Output the (X, Y) coordinate of the center of the cell containing the given text.  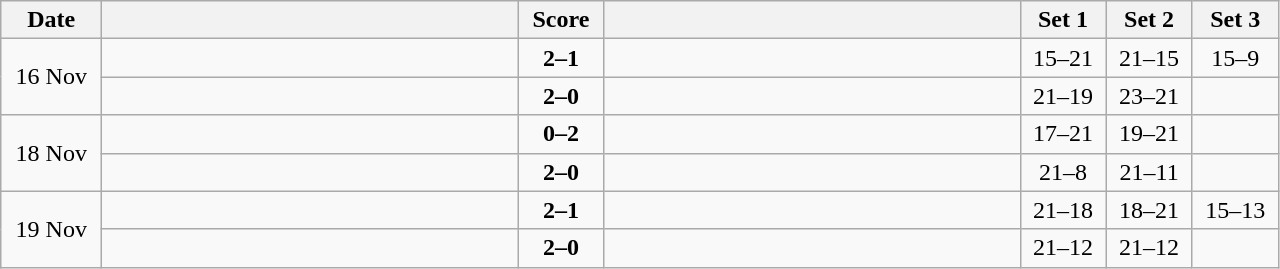
21–19 (1063, 96)
0–2 (561, 134)
Date (52, 20)
18–21 (1149, 210)
21–11 (1149, 172)
Set 1 (1063, 20)
18 Nov (52, 153)
16 Nov (52, 77)
15–9 (1235, 58)
Set 2 (1149, 20)
21–15 (1149, 58)
21–8 (1063, 172)
Set 3 (1235, 20)
Score (561, 20)
15–13 (1235, 210)
23–21 (1149, 96)
19 Nov (52, 229)
17–21 (1063, 134)
21–18 (1063, 210)
19–21 (1149, 134)
15–21 (1063, 58)
